Locate the cell with the specified text and output its [X, Y] center coordinate. 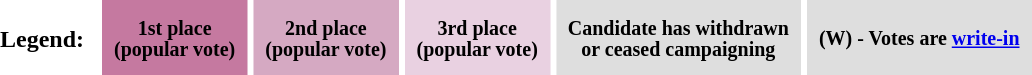
(W) - Votes are write-in [920, 38]
Candidate has withdrawnor ceased campaigning [678, 38]
Legend: [48, 38]
3rd place(popular vote) [478, 38]
2nd place(popular vote) [326, 38]
1st place(popular vote) [174, 38]
